Return (X, Y) of the center of cell containing provided text 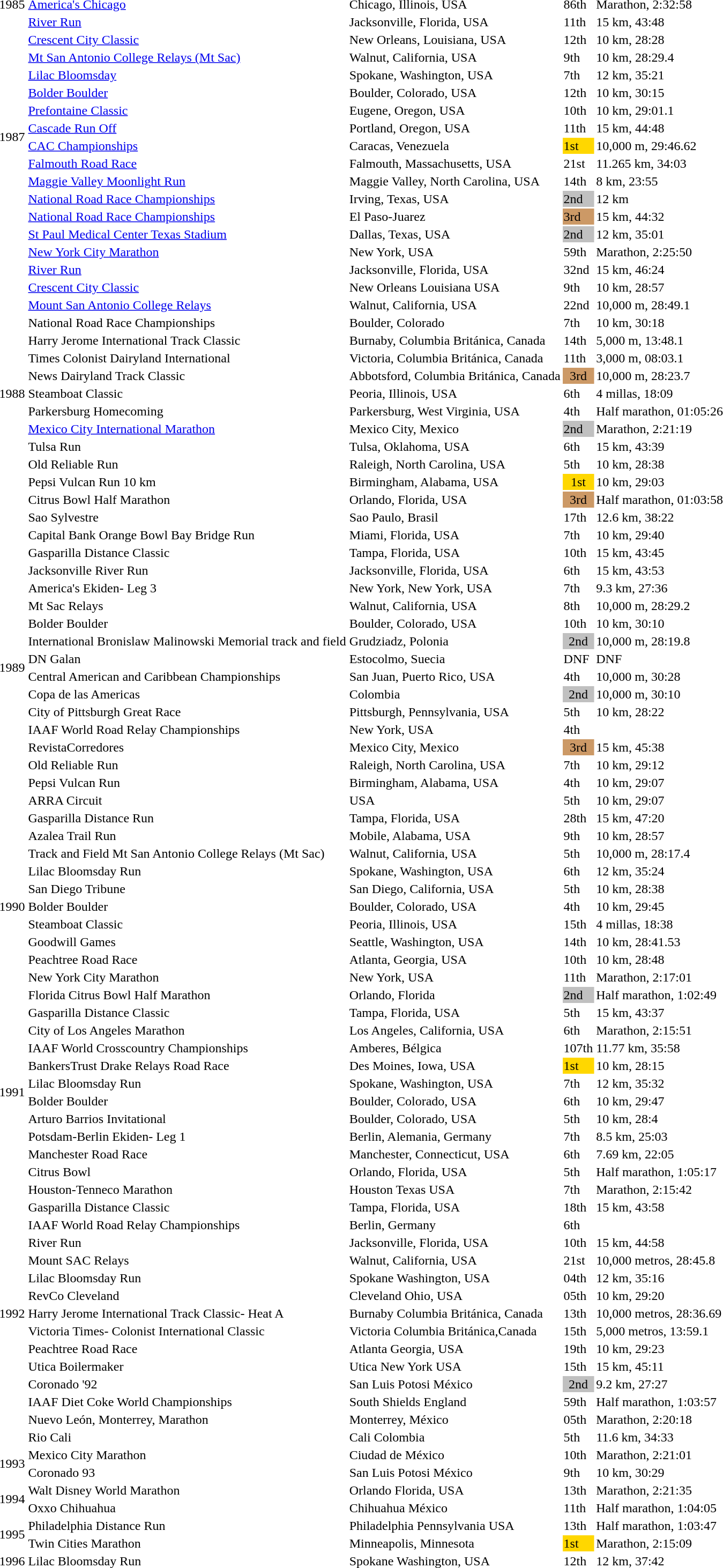
RevistaCorredores (187, 747)
Mt Sac Relays (187, 606)
San Diego Tribune (187, 889)
Rio Cali (187, 1437)
17th (578, 517)
Cali Colombia (454, 1437)
Ciudad de México (454, 1455)
Mt San Antonio College Relays (Mt Sac) (187, 57)
Los Angeles, California, USA (454, 1030)
Berlin, Germany (454, 1225)
IAAF Diet Coke World Championships (187, 1402)
Seattle, Washington, USA (454, 942)
Times Colonist Dairyland International (187, 358)
Manchester, Connecticut, USA (454, 1154)
Oxxo Chihuahua (187, 1508)
DNF (578, 659)
Eugene, Oregon, USA (454, 110)
Lilac Bloomsday (187, 75)
Victoria, Columbia Británica, Canada (454, 358)
South Shields England (454, 1402)
Orlando, Florida (454, 995)
Boulder, Colorado (454, 323)
Twin Cities Marathon (187, 1543)
DN Galan (187, 659)
America's Ekiden- Leg 3 (187, 588)
Pepsi Vulcan Run 10 km (187, 482)
19th (578, 1349)
Tulsa, Oklahoma, USA (454, 447)
Miami, Florida, USA (454, 535)
Potsdam-Berlin Ekiden- Leg 1 (187, 1136)
04th (578, 1278)
Mexico City Marathon (187, 1455)
Estocolmo, Suecia (454, 659)
New York, New York, USA (454, 588)
Sao Sylvestre (187, 517)
City of Los Angeles Marathon (187, 1030)
San Diego, California, USA (454, 889)
Jacksonville River Run (187, 570)
Utica Boilermaker (187, 1366)
28th (578, 818)
BankersTrust Drake Relays Road Race (187, 1066)
Parkersburg, West Virginia, USA (454, 411)
IAAF World Crosscountry Championships (187, 1048)
International Bronislaw Malinowski Memorial track and field (187, 641)
New Orleans Louisiana USA (454, 287)
Philadelphia Pennsylvania USA (454, 1526)
Orlando Florida, USA (454, 1490)
Monterrey, México (454, 1420)
Falmouth, Massachusetts, USA (454, 164)
Maggie Valley, North Carolina, USA (454, 181)
Sao Paulo, Brasil (454, 517)
Burnaby, Columbia Británica, Canada (454, 340)
Atlanta Georgia, USA (454, 1349)
Des Moines, Iowa, USA (454, 1066)
Cascade Run Off (187, 128)
Pittsburgh, Pennsylvania, USA (454, 712)
Grudziadz, Polonia (454, 641)
ARRA Circuit (187, 800)
Mount SAC Relays (187, 1260)
Chihuahua México (454, 1508)
Irving, Texas, USA (454, 199)
CAC Championships (187, 146)
Gasparilla Distance Run (187, 818)
Citrus Bowl Half Marathon (187, 500)
USA (454, 800)
Capital Bank Orange Bowl Bay Bridge Run (187, 535)
San Juan, Puerto Rico, USA (454, 677)
Tulsa Run (187, 447)
Mobile, Alabama, USA (454, 836)
Portland, Oregon, USA (454, 128)
Mount San Antonio College Relays (187, 305)
Arturo Barrios Invitational (187, 1119)
Dallas, Texas, USA (454, 234)
Houston-Tenneco Marathon (187, 1190)
107th (578, 1048)
18th (578, 1207)
Pepsi Vulcan Run (187, 783)
Caracas, Venezuela (454, 146)
Citrus Bowl (187, 1172)
Prefontaine Classic (187, 110)
Houston Texas USA (454, 1190)
Track and Field Mt San Antonio College Relays (Mt Sac) (187, 853)
New Orleans, Louisiana, USA (454, 40)
Spokane Washington, USA (454, 1278)
El Paso-Juarez (454, 217)
Berlin, Alemania, Germany (454, 1136)
News Dairyland Track Classic (187, 376)
Coronado '92 (187, 1384)
Nuevo León, Monterrey, Marathon (187, 1420)
RevCo Cleveland (187, 1296)
City of Pittsburgh Great Race (187, 712)
Cleveland Ohio, USA (454, 1296)
Harry Jerome International Track Classic (187, 340)
Victoria Times- Colonist International Classic (187, 1331)
Burnaby Columbia Británica, Canada (454, 1313)
Walt Disney World Marathon (187, 1490)
Falmouth Road Race (187, 164)
Minneapolis, Minnesota (454, 1543)
Utica New York USA (454, 1366)
Amberes, Bélgica (454, 1048)
St Paul Medical Center Texas Stadium (187, 234)
Victoria Columbia Británica,Canada (454, 1331)
Central American and Caribbean Championships (187, 677)
Coronado 93 (187, 1473)
Harry Jerome International Track Classic- Heat A (187, 1313)
22nd (578, 305)
Florida Citrus Bowl Half Marathon (187, 995)
Abbotsford, Columbia Británica, Canada (454, 376)
Goodwill Games (187, 942)
Colombia (454, 694)
32nd (578, 270)
8th (578, 606)
Azalea Trail Run (187, 836)
Philadelphia Distance Run (187, 1526)
Copa de las Americas (187, 694)
Mexico City International Marathon (187, 429)
Manchester Road Race (187, 1154)
Parkersburg Homecoming (187, 411)
Atlanta, Georgia, USA (454, 960)
Maggie Valley Moonlight Run (187, 181)
